From the cell containing the given text, extract its center point as [X, Y] coordinate. 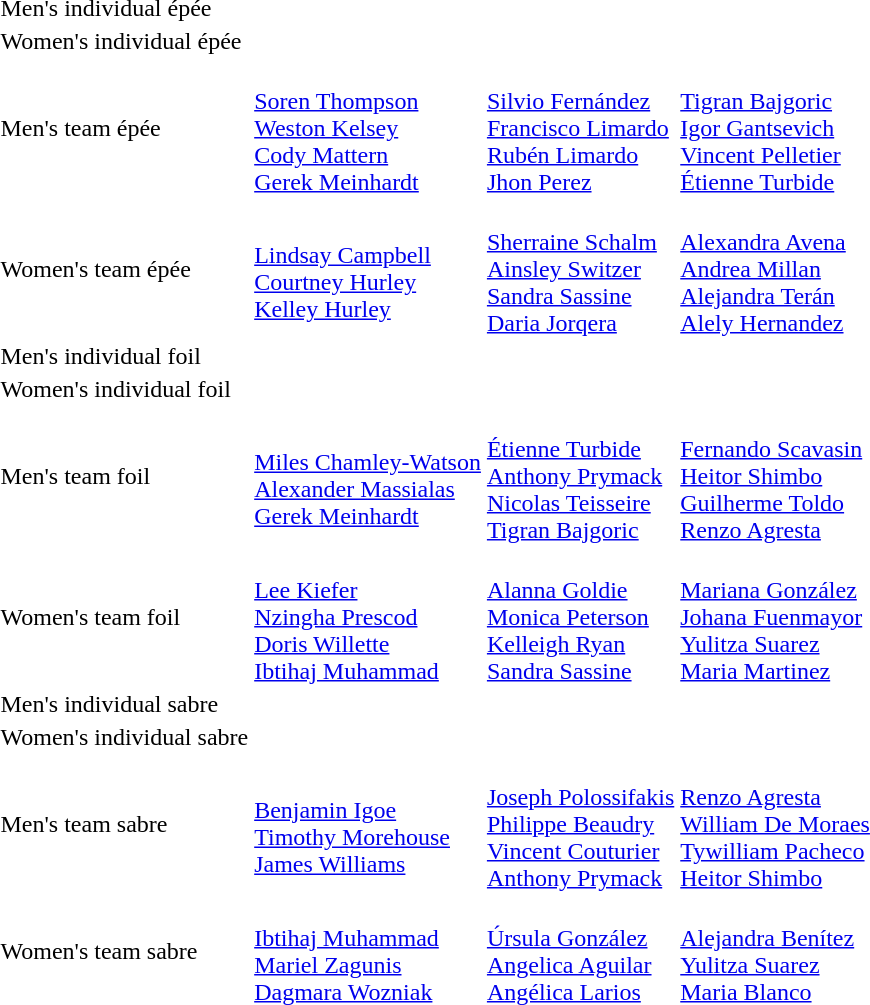
Joseph PolossifakisPhilippe BeaudryVincent CouturierAnthony Prymack [580, 824]
Alanna GoldieMonica PetersonKelleigh RyanSandra Sassine [580, 617]
Lee KieferNzingha PrescodDoris WilletteIbtihaj Muhammad [368, 617]
Silvio FernándezFrancisco LimardoRubén LimardoJhon Perez [580, 128]
Miles Chamley-WatsonAlexander MassialasGerek Meinhardt [368, 476]
Sherraine SchalmAinsley SwitzerSandra SassineDaria Jorqera [580, 269]
Soren ThompsonWeston KelseyCody MatternGerek Meinhardt [368, 128]
Étienne TurbideAnthony PrymackNicolas TeisseireTigran Bajgoric [580, 476]
Benjamin IgoeTimothy MorehouseJames Williams [368, 824]
Lindsay CampbellCourtney HurleyKelley Hurley [368, 269]
